Locate the cell with the specified text and output its [x, y] center coordinate. 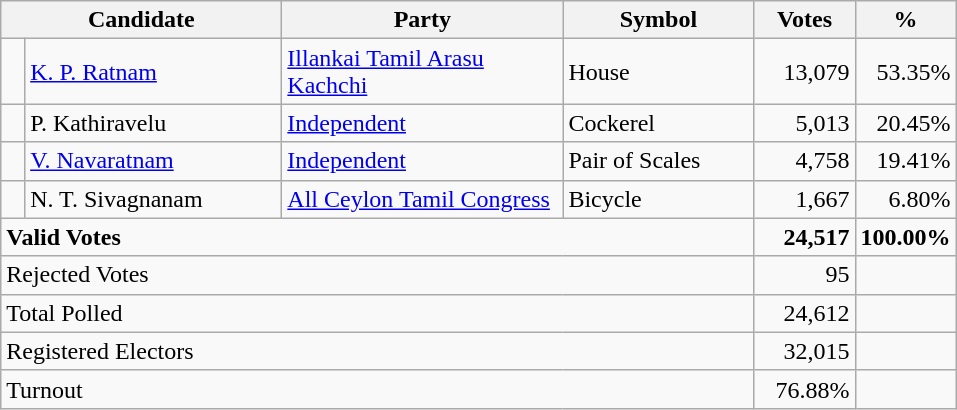
Party [422, 20]
Bicycle [658, 199]
Turnout [378, 389]
% [906, 20]
House [658, 72]
Pair of Scales [658, 161]
Symbol [658, 20]
24,517 [804, 237]
All Ceylon Tamil Congress [422, 199]
6.80% [906, 199]
V. Navaratnam [154, 161]
Total Polled [378, 313]
24,612 [804, 313]
P. Kathiravelu [154, 123]
Registered Electors [378, 351]
20.45% [906, 123]
Valid Votes [378, 237]
53.35% [906, 72]
Rejected Votes [378, 275]
Illankai Tamil Arasu Kachchi [422, 72]
100.00% [906, 237]
76.88% [804, 389]
N. T. Sivagnanam [154, 199]
4,758 [804, 161]
1,667 [804, 199]
5,013 [804, 123]
13,079 [804, 72]
95 [804, 275]
Votes [804, 20]
Candidate [142, 20]
Cockerel [658, 123]
K. P. Ratnam [154, 72]
32,015 [804, 351]
19.41% [906, 161]
